Scan for the cell matching the given text and deliver its (X, Y) coordinate at center. 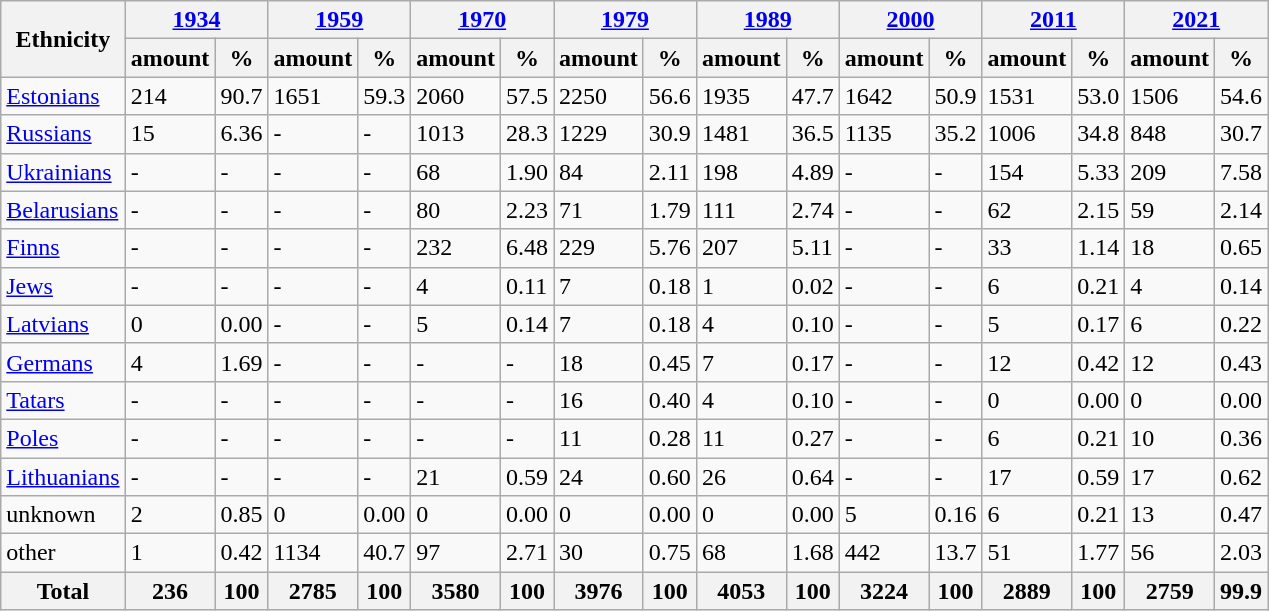
Lithuanians (63, 477)
other (63, 553)
0.60 (670, 477)
47.7 (812, 96)
232 (456, 248)
2.23 (526, 210)
0.28 (670, 438)
1.77 (1098, 553)
7.58 (1242, 172)
1006 (1027, 134)
0.02 (812, 286)
Ethnicity (63, 39)
0.75 (670, 553)
5.33 (1098, 172)
2 (170, 515)
0.43 (1242, 362)
2250 (599, 96)
54.6 (1242, 96)
848 (1170, 134)
30 (599, 553)
28.3 (526, 134)
33 (1027, 248)
1959 (340, 20)
53.0 (1098, 96)
35.2 (956, 134)
5.11 (812, 248)
Finns (63, 248)
0.85 (242, 515)
34.8 (1098, 134)
0.11 (526, 286)
59.3 (384, 96)
3580 (456, 591)
Total (63, 591)
2759 (1170, 591)
2.15 (1098, 210)
0.27 (812, 438)
57.5 (526, 96)
0.65 (1242, 248)
62 (1027, 210)
Tatars (63, 400)
21 (456, 477)
15 (170, 134)
30.7 (1242, 134)
1229 (599, 134)
0.22 (1242, 324)
56 (1170, 553)
1531 (1027, 96)
Belarusians (63, 210)
30.9 (670, 134)
1.90 (526, 172)
3976 (599, 591)
4.89 (812, 172)
0.40 (670, 400)
1989 (768, 20)
Estonians (63, 96)
Jews (63, 286)
0.64 (812, 477)
2.71 (526, 553)
0.45 (670, 362)
2021 (1196, 20)
1934 (196, 20)
2.74 (812, 210)
Latvians (63, 324)
214 (170, 96)
229 (599, 248)
1013 (456, 134)
0.36 (1242, 438)
2.03 (1242, 553)
5.76 (670, 248)
97 (456, 553)
6.36 (242, 134)
1.14 (1098, 248)
71 (599, 210)
1134 (313, 553)
10 (1170, 438)
unknown (63, 515)
1481 (741, 134)
Germans (63, 362)
198 (741, 172)
1979 (626, 20)
24 (599, 477)
2.14 (1242, 210)
90.7 (242, 96)
13.7 (956, 553)
111 (741, 210)
1935 (741, 96)
2.11 (670, 172)
0.47 (1242, 515)
40.7 (384, 553)
236 (170, 591)
3224 (884, 591)
2011 (1054, 20)
36.5 (812, 134)
207 (741, 248)
2889 (1027, 591)
154 (1027, 172)
26 (741, 477)
Ukrainians (63, 172)
1.79 (670, 210)
50.9 (956, 96)
1642 (884, 96)
442 (884, 553)
16 (599, 400)
0.62 (1242, 477)
80 (456, 210)
2000 (910, 20)
1970 (482, 20)
209 (1170, 172)
Poles (63, 438)
59 (1170, 210)
99.9 (1242, 591)
1.68 (812, 553)
2060 (456, 96)
0.16 (956, 515)
13 (1170, 515)
1651 (313, 96)
6.48 (526, 248)
56.6 (670, 96)
Russians (63, 134)
51 (1027, 553)
84 (599, 172)
1.69 (242, 362)
1135 (884, 134)
1506 (1170, 96)
4053 (741, 591)
2785 (313, 591)
